Determine the (X, Y) coordinate at the center of the cell enclosing the given text.  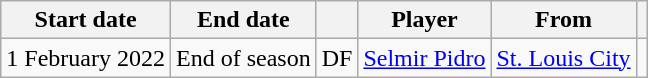
1 February 2022 (86, 58)
Player (424, 20)
St. Louis City (564, 58)
End date (243, 20)
End of season (243, 58)
DF (337, 58)
From (564, 20)
Selmir Pidro (424, 58)
Start date (86, 20)
